Capture the cell that displays the provided text and extract its [X, Y] central coordinate. 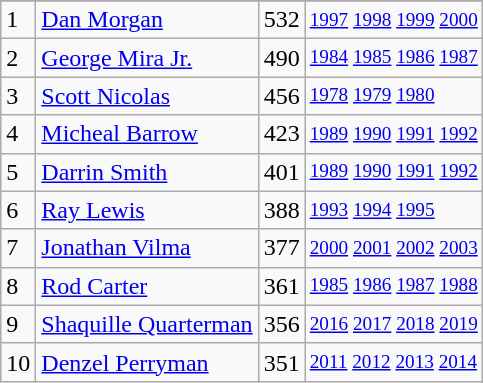
1978 1979 1980 [394, 96]
2000 2001 2002 2003 [394, 248]
2011 2012 2013 2014 [394, 362]
377 [282, 248]
Jonathan Vilma [147, 248]
490 [282, 58]
532 [282, 20]
Rod Carter [147, 286]
2 [18, 58]
1984 1985 1986 1987 [394, 58]
Ray Lewis [147, 210]
1993 1994 1995 [394, 210]
1985 1986 1987 1988 [394, 286]
7 [18, 248]
Scott Nicolas [147, 96]
361 [282, 286]
Micheal Barrow [147, 134]
8 [18, 286]
Dan Morgan [147, 20]
456 [282, 96]
356 [282, 324]
1997 1998 1999 2000 [394, 20]
388 [282, 210]
Denzel Perryman [147, 362]
9 [18, 324]
10 [18, 362]
George Mira Jr. [147, 58]
351 [282, 362]
4 [18, 134]
401 [282, 172]
Darrin Smith [147, 172]
423 [282, 134]
6 [18, 210]
Shaquille Quarterman [147, 324]
5 [18, 172]
3 [18, 96]
1 [18, 20]
2016 2017 2018 2019 [394, 324]
